Find where the given text appears and provide that cell's center as [X, Y] coordinate. 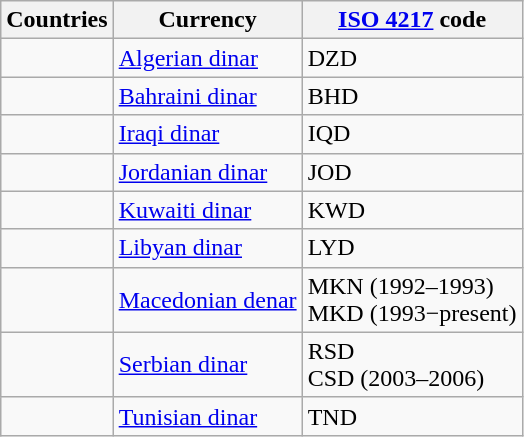
Serbian dinar [208, 364]
BHD [412, 96]
Tunisian dinar [208, 416]
JOD [412, 172]
Iraqi dinar [208, 134]
ISO 4217 code [412, 20]
Macedonian denar [208, 300]
DZD [412, 58]
Algerian dinar [208, 58]
MKN (1992–1993)MKD (1993−present) [412, 300]
Jordanian dinar [208, 172]
Libyan dinar [208, 248]
Countries [57, 20]
Currency [208, 20]
RSDCSD (2003–2006) [412, 364]
TND [412, 416]
IQD [412, 134]
KWD [412, 210]
Kuwaiti dinar [208, 210]
Bahraini dinar [208, 96]
LYD [412, 248]
